From the cell containing the given text, extract its center point as (X, Y) coordinate. 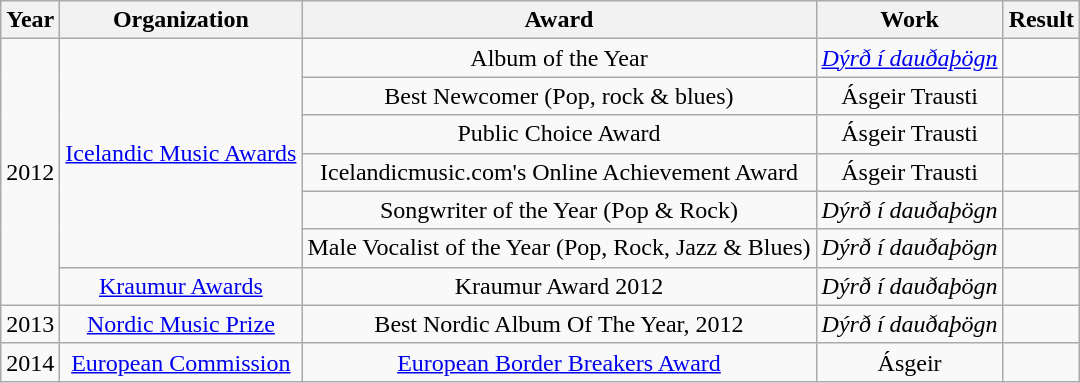
Icelandicmusic.com's Online Achievement Award (559, 172)
Kraumur Award 2012 (559, 286)
Year (30, 20)
Album of the Year (559, 58)
Songwriter of the Year (Pop & Rock) (559, 210)
Award (559, 20)
Organization (181, 20)
Male Vocalist of the Year (Pop, Rock, Jazz & Blues) (559, 248)
Best Newcomer (Pop, rock & blues) (559, 96)
2013 (30, 324)
2014 (30, 362)
Nordic Music Prize (181, 324)
Public Choice Award (559, 134)
Work (910, 20)
2012 (30, 172)
Best Nordic Album Of The Year, 2012 (559, 324)
Kraumur Awards (181, 286)
Result (1041, 20)
Icelandic Music Awards (181, 153)
Ásgeir (910, 362)
European Commission (181, 362)
European Border Breakers Award (559, 362)
